Capture the cell that displays the provided text and extract its [x, y] central coordinate. 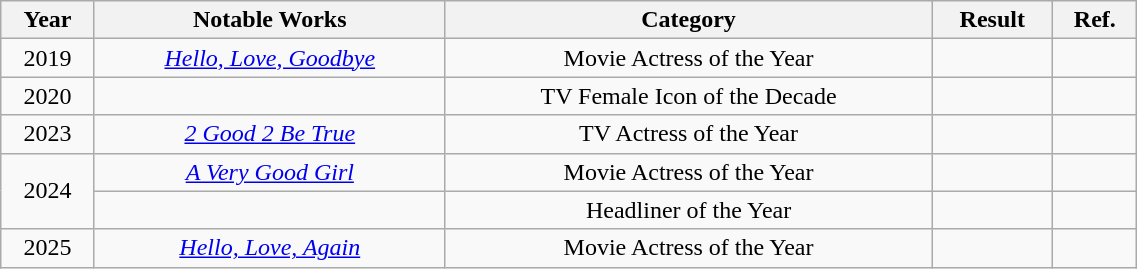
2025 [48, 248]
Category [688, 20]
A Very Good Girl [270, 172]
Result [992, 20]
Hello, Love, Again [270, 248]
TV Female Icon of the Decade [688, 96]
Notable Works [270, 20]
2 Good 2 Be True [270, 134]
TV Actress of the Year [688, 134]
2020 [48, 96]
2023 [48, 134]
Year [48, 20]
2019 [48, 58]
Headliner of the Year [688, 210]
Hello, Love, Goodbye [270, 58]
2024 [48, 191]
Ref. [1095, 20]
